Capture the cell that displays the provided text and extract its (x, y) central coordinate. 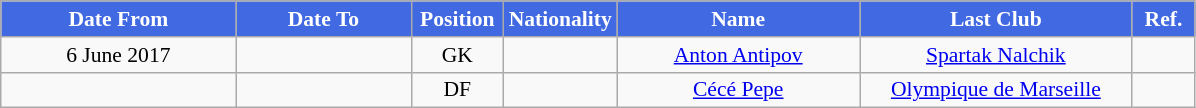
Name (738, 19)
DF (458, 90)
GK (458, 55)
Anton Antipov (738, 55)
Ref. (1164, 19)
Nationality (560, 19)
Date From (118, 19)
Olympique de Marseille (996, 90)
Cécé Pepe (738, 90)
Date To (324, 19)
Last Club (996, 19)
Position (458, 19)
6 June 2017 (118, 55)
Spartak Nalchik (996, 55)
